Provide the (X, Y) coordinate of the cell's center where the given text is located.  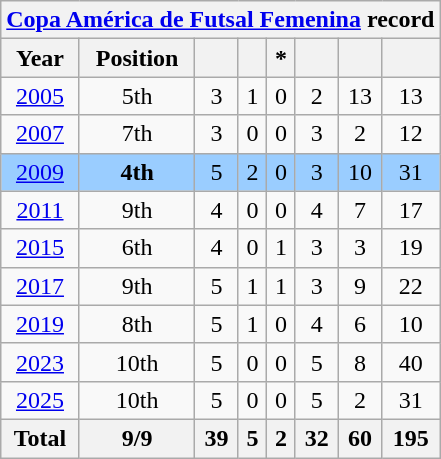
7 (360, 210)
9/9 (137, 438)
Total (40, 438)
195 (411, 438)
39 (216, 438)
6th (137, 248)
19 (411, 248)
2011 (40, 210)
Position (137, 58)
4th (137, 172)
5th (137, 96)
17 (411, 210)
Copa América de Futsal Femenina record (220, 20)
9 (360, 286)
60 (360, 438)
2017 (40, 286)
2005 (40, 96)
2025 (40, 400)
Year (40, 58)
2007 (40, 134)
8th (137, 324)
2023 (40, 362)
2015 (40, 248)
2009 (40, 172)
7th (137, 134)
2019 (40, 324)
12 (411, 134)
40 (411, 362)
8 (360, 362)
6 (360, 324)
22 (411, 286)
32 (316, 438)
* (281, 58)
